Scan for the cell matching the given text and deliver its (X, Y) coordinate at center. 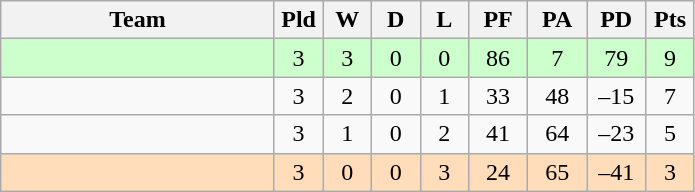
33 (498, 96)
–23 (616, 134)
79 (616, 58)
64 (558, 134)
–41 (616, 172)
W (348, 20)
9 (670, 58)
86 (498, 58)
24 (498, 172)
PD (616, 20)
48 (558, 96)
41 (498, 134)
Pts (670, 20)
L (444, 20)
PA (558, 20)
5 (670, 134)
Team (138, 20)
–15 (616, 96)
Pld (298, 20)
65 (558, 172)
PF (498, 20)
D (396, 20)
